Detect which cell encompasses the target text, then output its [X, Y] center coordinate. 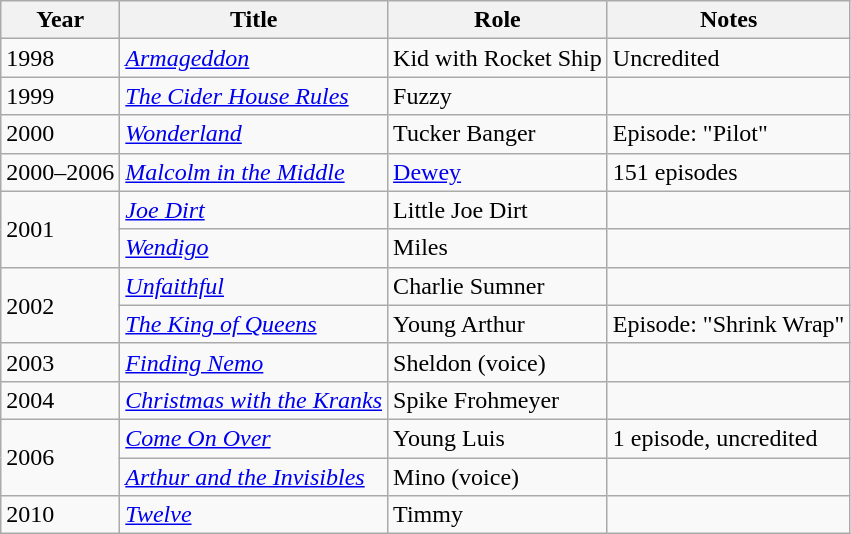
Notes [728, 20]
Charlie Sumner [498, 286]
Timmy [498, 515]
Episode: "Shrink Wrap" [728, 324]
Armageddon [254, 58]
Come On Over [254, 438]
Young Arthur [498, 324]
2001 [60, 229]
Twelve [254, 515]
Finding Nemo [254, 362]
Joe Dirt [254, 210]
Fuzzy [498, 96]
2010 [60, 515]
Sheldon (voice) [498, 362]
Miles [498, 248]
Malcolm in the Middle [254, 172]
Episode: "Pilot" [728, 134]
2000 [60, 134]
Mino (voice) [498, 477]
1 episode, uncredited [728, 438]
Title [254, 20]
1999 [60, 96]
2000–2006 [60, 172]
Little Joe Dirt [498, 210]
Unfaithful [254, 286]
The King of Queens [254, 324]
Uncredited [728, 58]
Arthur and the Invisibles [254, 477]
Young Luis [498, 438]
2003 [60, 362]
2002 [60, 305]
Wonderland [254, 134]
Wendigo [254, 248]
151 episodes [728, 172]
1998 [60, 58]
Tucker Banger [498, 134]
Spike Frohmeyer [498, 400]
Role [498, 20]
Dewey [498, 172]
2004 [60, 400]
Kid with Rocket Ship [498, 58]
Year [60, 20]
The Cider House Rules [254, 96]
2006 [60, 457]
Christmas with the Kranks [254, 400]
